From the cell containing the given text, extract its center point as [x, y] coordinate. 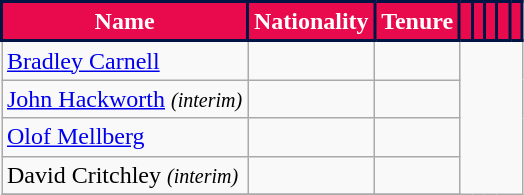
Tenure [418, 22]
Bradley Carnell [125, 60]
John Hackworth (interim) [125, 99]
Olof Mellberg [125, 137]
Nationality [312, 22]
Name [125, 22]
David Critchley (interim) [125, 175]
